Output the [X, Y] coordinate of the center of the cell containing the given text.  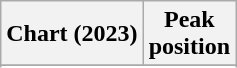
Chart (2023) [72, 34]
Peakposition [189, 34]
